Extract the [x, y] coordinate from the center of the cell holding the provided text.  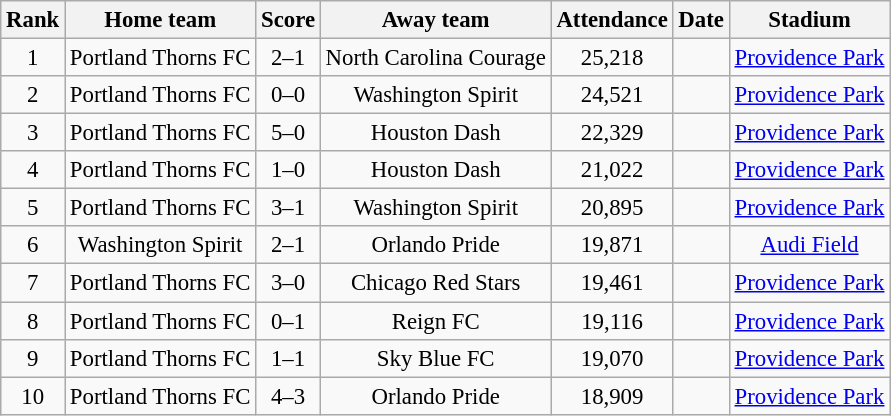
Audi Field [810, 245]
Reign FC [436, 321]
18,909 [612, 396]
1–0 [288, 170]
Attendance [612, 20]
Date [701, 20]
19,070 [612, 358]
9 [33, 358]
1–1 [288, 358]
19,461 [612, 283]
19,871 [612, 245]
Sky Blue FC [436, 358]
Chicago Red Stars [436, 283]
6 [33, 245]
3 [33, 133]
20,895 [612, 208]
3–0 [288, 283]
10 [33, 396]
Home team [160, 20]
Stadium [810, 20]
0–0 [288, 95]
Rank [33, 20]
5 [33, 208]
21,022 [612, 170]
2 [33, 95]
5–0 [288, 133]
22,329 [612, 133]
4–3 [288, 396]
1 [33, 58]
Score [288, 20]
24,521 [612, 95]
Away team [436, 20]
0–1 [288, 321]
3–1 [288, 208]
7 [33, 283]
North Carolina Courage [436, 58]
19,116 [612, 321]
8 [33, 321]
4 [33, 170]
25,218 [612, 58]
